Pinpoint the cell where the given text exists, returning its [x, y] midpoint coordinate. 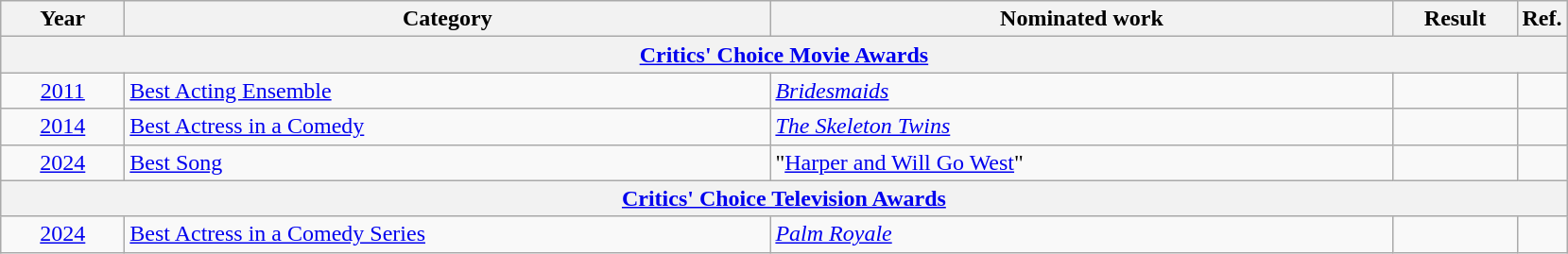
Palm Royale [1081, 234]
Result [1456, 19]
"Harper and Will Go West" [1081, 162]
Year [62, 19]
Bridesmaids [1081, 91]
Best Actress in a Comedy [448, 127]
Critics' Choice Movie Awards [784, 55]
Best Acting Ensemble [448, 91]
Best Song [448, 162]
Best Actress in a Comedy Series [448, 234]
Ref. [1542, 19]
The Skeleton Twins [1081, 127]
Category [448, 19]
2011 [62, 91]
Nominated work [1081, 19]
2014 [62, 127]
Critics' Choice Television Awards [784, 198]
